Extract the (X, Y) coordinate from the center of the cell holding the provided text.  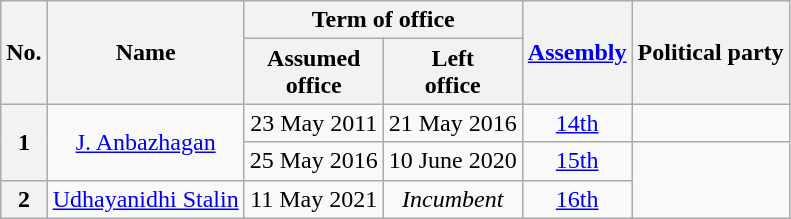
Political party (710, 52)
No. (24, 52)
10 June 2020 (452, 161)
2 (24, 199)
J. Anbazhagan (146, 142)
11 May 2021 (314, 199)
25 May 2016 (314, 161)
Leftoffice (452, 72)
Assembly (577, 52)
1 (24, 142)
15th (577, 161)
Incumbent (452, 199)
16th (577, 199)
Name (146, 52)
21 May 2016 (452, 123)
Assumedoffice (314, 72)
14th (577, 123)
Udhayanidhi Stalin (146, 199)
Term of office (383, 20)
23 May 2011 (314, 123)
